Scan for the cell matching the given text and deliver its [X, Y] coordinate at center. 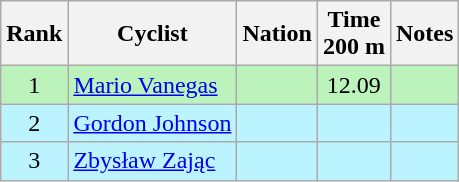
Mario Vanegas [152, 85]
Zbysław Zając [152, 161]
2 [34, 123]
Rank [34, 34]
3 [34, 161]
12.09 [354, 85]
Notes [424, 34]
Nation [277, 34]
1 [34, 85]
Gordon Johnson [152, 123]
Cyclist [152, 34]
Time200 m [354, 34]
